Detect which cell encompasses the target text, then output its [X, Y] center coordinate. 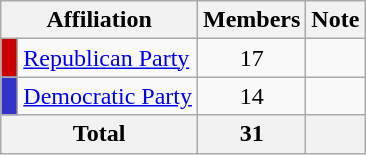
14 [251, 96]
Republican Party [108, 58]
Total [100, 134]
17 [251, 58]
Members [251, 20]
Democratic Party [108, 96]
31 [251, 134]
Note [336, 20]
Affiliation [100, 20]
